Scan for the cell matching the given text and deliver its [X, Y] coordinate at center. 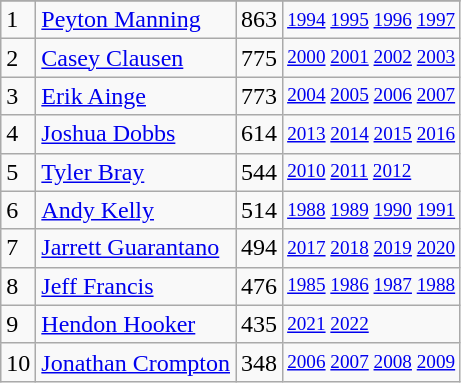
7 [18, 248]
Andy Kelly [136, 210]
435 [260, 324]
2004 2005 2006 2007 [372, 96]
1994 1995 1996 1997 [372, 20]
5 [18, 172]
Jeff Francis [136, 286]
6 [18, 210]
Casey Clausen [136, 58]
476 [260, 286]
1988 1989 1990 1991 [372, 210]
10 [18, 362]
514 [260, 210]
Jarrett Guarantano [136, 248]
3 [18, 96]
2013 2014 2015 2016 [372, 134]
Hendon Hooker [136, 324]
Joshua Dobbs [136, 134]
Erik Ainge [136, 96]
614 [260, 134]
773 [260, 96]
Tyler Bray [136, 172]
863 [260, 20]
2017 2018 2019 2020 [372, 248]
2021 2022 [372, 324]
4 [18, 134]
8 [18, 286]
1985 1986 1987 1988 [372, 286]
544 [260, 172]
2 [18, 58]
Jonathan Crompton [136, 362]
9 [18, 324]
1 [18, 20]
2010 2011 2012 [372, 172]
2006 2007 2008 2009 [372, 362]
Peyton Manning [136, 20]
775 [260, 58]
348 [260, 362]
2000 2001 2002 2003 [372, 58]
494 [260, 248]
